Extract the [x, y] coordinate from the center of the cell holding the provided text.  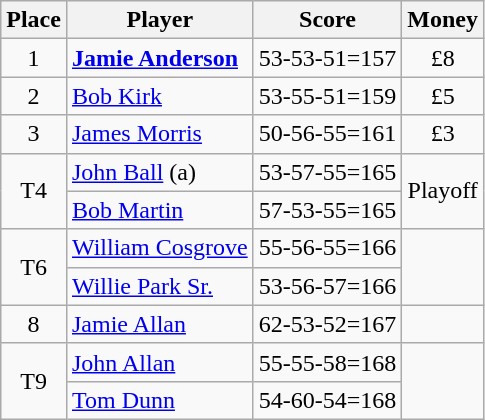
William Cosgrove [160, 248]
Playoff [443, 191]
Score [328, 20]
Money [443, 20]
53-56-57=166 [328, 286]
53-57-55=165 [328, 172]
8 [34, 324]
53-55-51=159 [328, 96]
£8 [443, 58]
Player [160, 20]
50-56-55=161 [328, 134]
John Ball (a) [160, 172]
53-53-51=157 [328, 58]
Willie Park Sr. [160, 286]
T6 [34, 267]
John Allan [160, 362]
T4 [34, 191]
1 [34, 58]
£5 [443, 96]
55-55-58=168 [328, 362]
2 [34, 96]
Jamie Allan [160, 324]
57-53-55=165 [328, 210]
3 [34, 134]
62-53-52=167 [328, 324]
Jamie Anderson [160, 58]
T9 [34, 381]
Bob Martin [160, 210]
£3 [443, 134]
Place [34, 20]
James Morris [160, 134]
54-60-54=168 [328, 400]
55-56-55=166 [328, 248]
Bob Kirk [160, 96]
Tom Dunn [160, 400]
